Search for the cell housing the specified text and yield its [x, y] center coordinate. 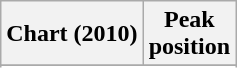
Chart (2010) [72, 34]
Peakposition [189, 34]
